Scan for the cell matching the given text and deliver its [x, y] coordinate at center. 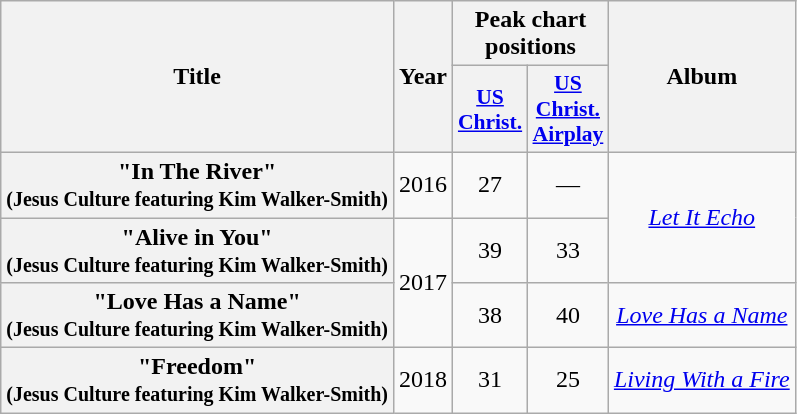
"Alive in You" (Jesus Culture featuring Kim Walker-Smith) [198, 250]
Love Has a Name [702, 316]
39 [490, 250]
Title [198, 77]
2017 [424, 283]
Living With a Fire [702, 380]
33 [568, 250]
"In The River" (Jesus Culture featuring Kim Walker-Smith) [198, 184]
— [568, 184]
38 [490, 316]
2018 [424, 380]
Album [702, 77]
25 [568, 380]
31 [490, 380]
Year [424, 77]
2016 [424, 184]
Peak chart positions [531, 34]
40 [568, 316]
"Love Has a Name" (Jesus Culture featuring Kim Walker-Smith) [198, 316]
USChrist. [490, 110]
Let It Echo [702, 217]
27 [490, 184]
USChrist.Airplay [568, 110]
"Freedom" (Jesus Culture featuring Kim Walker-Smith) [198, 380]
